Identify which cell holds the provided text, then report its [x, y] central coordinate. 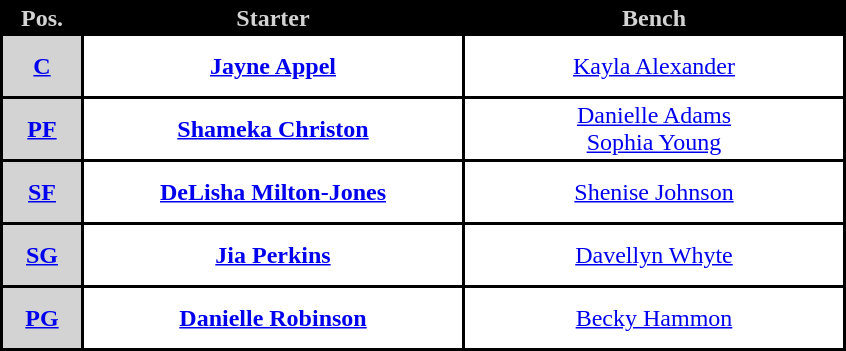
Pos. [42, 18]
SF [42, 192]
Jia Perkins [273, 255]
Shenise Johnson [654, 192]
Becky Hammon [654, 318]
Starter [273, 18]
PG [42, 318]
Danielle AdamsSophia Young [654, 129]
Shameka Christon [273, 129]
DeLisha Milton-Jones [273, 192]
C [42, 66]
Jayne Appel [273, 66]
Davellyn Whyte [654, 255]
Bench [654, 18]
PF [42, 129]
Kayla Alexander [654, 66]
Danielle Robinson [273, 318]
SG [42, 255]
